From the cell containing the given text, extract its center point as [x, y] coordinate. 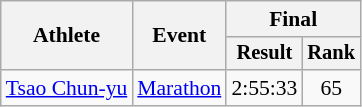
Final [293, 19]
Tsao Chun-yu [67, 88]
Event [179, 36]
Rank [331, 54]
65 [331, 88]
Athlete [67, 36]
Result [264, 54]
Marathon [179, 88]
2:55:33 [264, 88]
